Identify which cell holds the provided text, then report its [x, y] central coordinate. 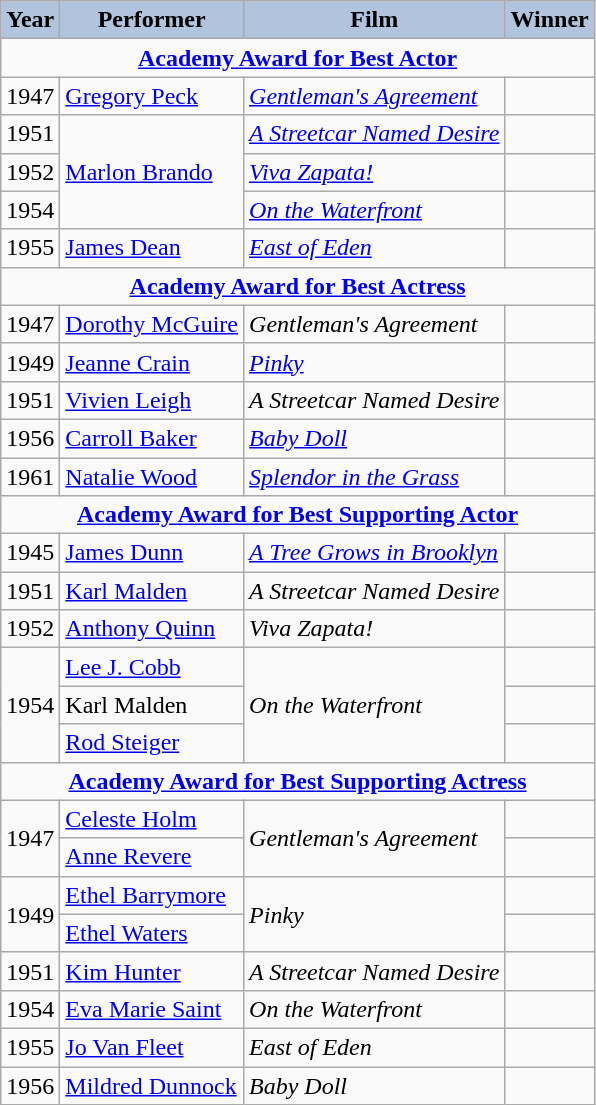
Natalie Wood [152, 477]
Ethel Waters [152, 933]
Jo Van Fleet [152, 1047]
Carroll Baker [152, 438]
Academy Award for Best Supporting Actor [298, 515]
Marlon Brando [152, 172]
Performer [152, 20]
A Tree Grows in Brooklyn [374, 553]
Mildred Dunnock [152, 1085]
James Dunn [152, 553]
James Dean [152, 248]
1945 [30, 553]
Splendor in the Grass [374, 477]
1961 [30, 477]
Eva Marie Saint [152, 1009]
Gregory Peck [152, 96]
Dorothy McGuire [152, 324]
Lee J. Cobb [152, 667]
Film [374, 20]
Vivien Leigh [152, 400]
Academy Award for Best Actress [298, 286]
Anthony Quinn [152, 629]
Academy Award for Best Supporting Actress [298, 781]
Academy Award for Best Actor [298, 58]
Kim Hunter [152, 971]
Anne Revere [152, 857]
Ethel Barrymore [152, 895]
Celeste Holm [152, 819]
Rod Steiger [152, 743]
Year [30, 20]
Winner [550, 20]
Jeanne Crain [152, 362]
